Provide the [X, Y] coordinate of the cell's center where the given text is located.  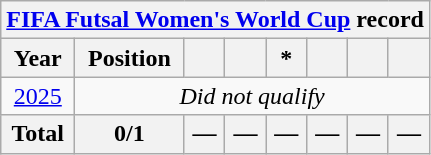
Position [130, 58]
FIFA Futsal Women's World Cup record [216, 20]
* [286, 58]
0/1 [130, 134]
2025 [38, 96]
Total [38, 134]
Year [38, 58]
Did not qualify [252, 96]
